Return [x, y] of the center of cell containing provided text 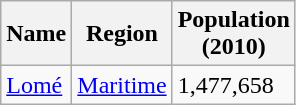
1,477,658 [234, 85]
Population(2010) [234, 34]
Name [36, 34]
Region [122, 34]
Lomé [36, 85]
Maritime [122, 85]
